Capture the cell that displays the provided text and extract its [X, Y] central coordinate. 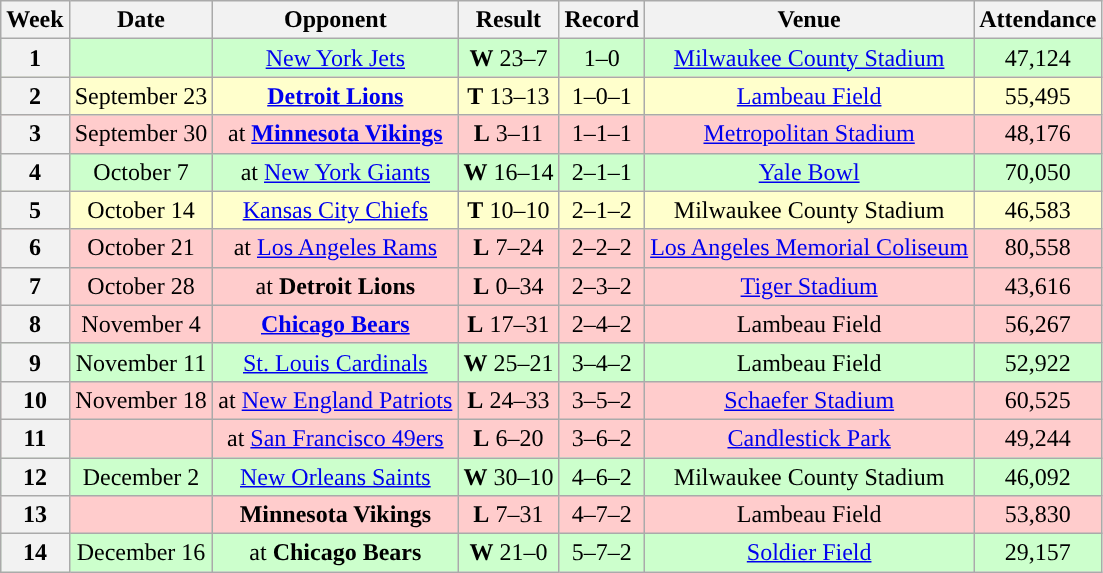
Kansas City Chiefs [336, 210]
W 16–14 [508, 172]
Metropolitan Stadium [810, 134]
43,616 [1038, 286]
60,525 [1038, 400]
13 [35, 515]
8 [35, 324]
Venue [810, 20]
New York Jets [336, 58]
4–6–2 [602, 477]
2–1–1 [602, 172]
56,267 [1038, 324]
Candlestick Park [810, 438]
Record [602, 20]
September 23 [141, 96]
Week [35, 20]
10 [35, 400]
6 [35, 248]
at Minnesota Vikings [336, 134]
80,558 [1038, 248]
1–1–1 [602, 134]
W 21–0 [508, 553]
2–1–2 [602, 210]
at Chicago Bears [336, 553]
Soldier Field [810, 553]
Yale Bowl [810, 172]
11 [35, 438]
December 16 [141, 553]
New Orleans Saints [336, 477]
L 0–34 [508, 286]
November 4 [141, 324]
1 [35, 58]
52,922 [1038, 362]
October 7 [141, 172]
Date [141, 20]
November 11 [141, 362]
55,495 [1038, 96]
4 [35, 172]
December 2 [141, 477]
T 13–13 [508, 96]
L 7–24 [508, 248]
Result [508, 20]
L 7–31 [508, 515]
14 [35, 553]
3–4–2 [602, 362]
9 [35, 362]
at Los Angeles Rams [336, 248]
29,157 [1038, 553]
3–6–2 [602, 438]
5 [35, 210]
at New England Patriots [336, 400]
4–7–2 [602, 515]
Los Angeles Memorial Coliseum [810, 248]
12 [35, 477]
L 24–33 [508, 400]
November 18 [141, 400]
W 30–10 [508, 477]
W 23–7 [508, 58]
1–0–1 [602, 96]
Opponent [336, 20]
5–7–2 [602, 553]
September 30 [141, 134]
2 [35, 96]
L 17–31 [508, 324]
53,830 [1038, 515]
1–0 [602, 58]
48,176 [1038, 134]
70,050 [1038, 172]
Detroit Lions [336, 96]
at San Francisco 49ers [336, 438]
3–5–2 [602, 400]
October 28 [141, 286]
T 10–10 [508, 210]
7 [35, 286]
L 3–11 [508, 134]
St. Louis Cardinals [336, 362]
46,583 [1038, 210]
at New York Giants [336, 172]
49,244 [1038, 438]
October 14 [141, 210]
Attendance [1038, 20]
46,092 [1038, 477]
at Detroit Lions [336, 286]
2–4–2 [602, 324]
3 [35, 134]
Chicago Bears [336, 324]
Schaefer Stadium [810, 400]
47,124 [1038, 58]
Tiger Stadium [810, 286]
October 21 [141, 248]
2–2–2 [602, 248]
2–3–2 [602, 286]
W 25–21 [508, 362]
Minnesota Vikings [336, 515]
L 6–20 [508, 438]
